Scan for the cell matching the given text and deliver its [X, Y] coordinate at center. 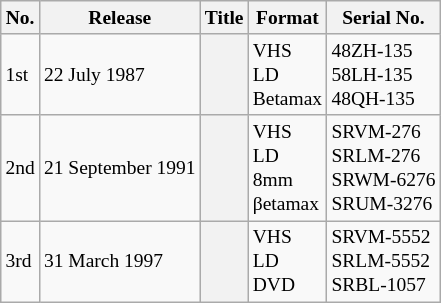
3rd [20, 262]
Release [120, 18]
1st [20, 74]
VHSLDBetamax [288, 74]
48ZH-13558LH-13548QH-135 [384, 74]
Title [224, 18]
No. [20, 18]
2nd [20, 168]
Serial No. [384, 18]
VHSLDDVD [288, 262]
21 September 1991 [120, 168]
SRVM-276SRLM-276SRWM-6276SRUM-3276 [384, 168]
SRVM-5552SRLM-5552SRBL-1057 [384, 262]
VHSLD8mmβetamax [288, 168]
Format [288, 18]
31 March 1997 [120, 262]
22 July 1987 [120, 74]
